From the cell containing the given text, extract its center point as (x, y) coordinate. 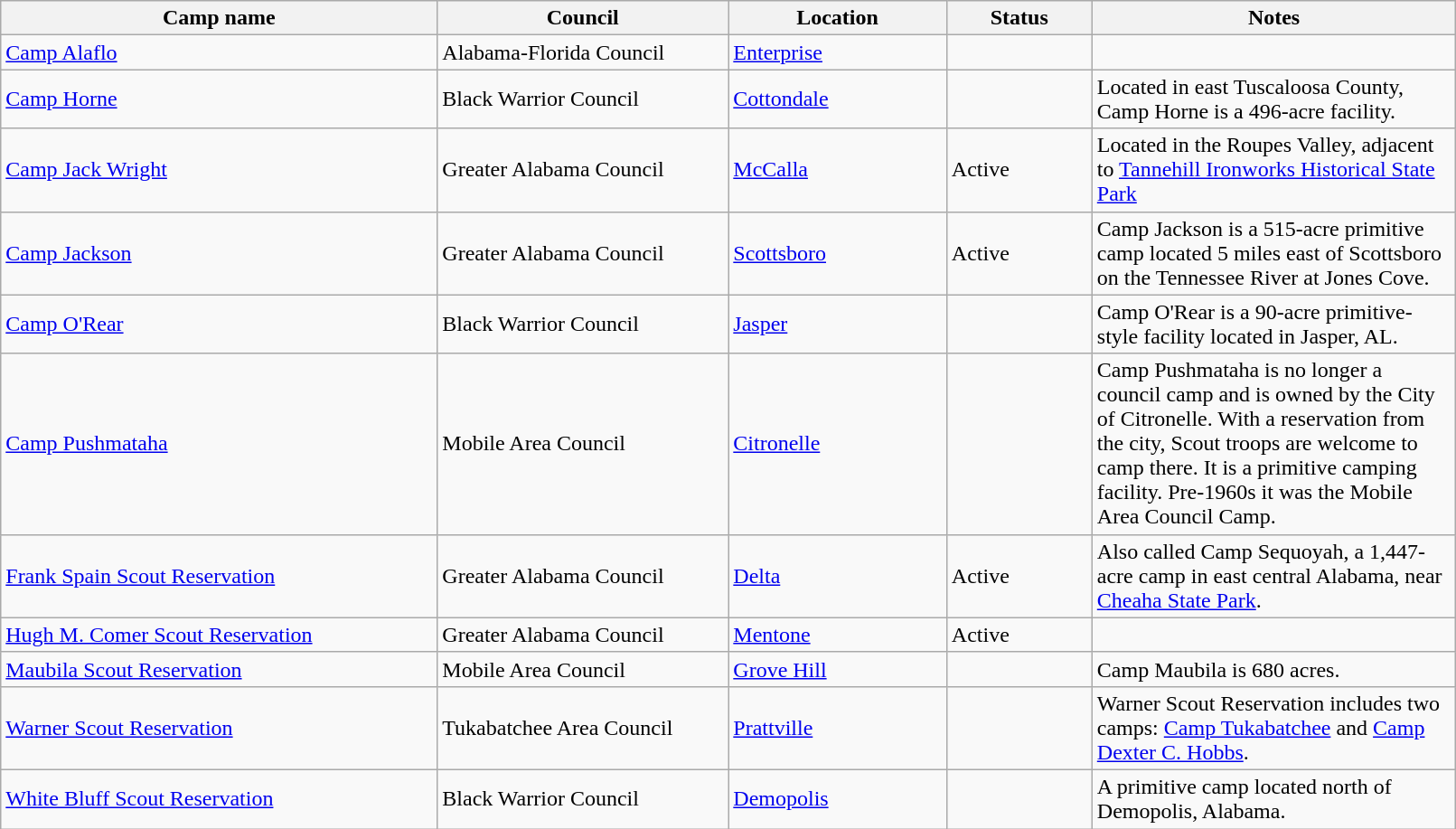
Warner Scout Reservation includes two camps: Camp Tukabatchee and Camp Dexter C. Hobbs. (1274, 728)
Location (838, 18)
Prattville (838, 728)
Frank Spain Scout Reservation (219, 576)
Camp Pushmataha (219, 444)
Citronelle (838, 444)
Enterprise (838, 52)
Tukabatchee Area Council (583, 728)
Mentone (838, 635)
Camp O'Rear is a 90-acre primitive-style facility located in Jasper, AL. (1274, 324)
Cottondale (838, 99)
Camp Jackson (219, 253)
Council (583, 18)
Also called Camp Sequoyah, a 1,447-acre camp in east central Alabama, near Cheaha State Park. (1274, 576)
Camp Horne (219, 99)
Camp name (219, 18)
Notes (1274, 18)
White Bluff Scout Reservation (219, 799)
Jasper (838, 324)
Status (1019, 18)
Located in east Tuscaloosa County, Camp Horne is a 496-acre facility. (1274, 99)
Camp Jackson is a 515-acre primitive camp located 5 miles east of Scottsboro on the Tennessee River at Jones Cove. (1274, 253)
Camp O'Rear (219, 324)
Camp Jack Wright (219, 170)
Alabama-Florida Council (583, 52)
Delta (838, 576)
Hugh M. Comer Scout Reservation (219, 635)
McCalla (838, 170)
Maubila Scout Reservation (219, 669)
Demopolis (838, 799)
Scottsboro (838, 253)
Warner Scout Reservation (219, 728)
Camp Alaflo (219, 52)
Camp Maubila is 680 acres. (1274, 669)
Located in the Roupes Valley, adjacent to Tannehill Ironworks Historical State Park (1274, 170)
Grove Hill (838, 669)
A primitive camp located north of Demopolis, Alabama. (1274, 799)
